Search for the cell housing the specified text and yield its [x, y] center coordinate. 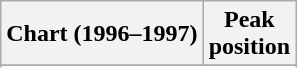
Peakposition [249, 34]
Chart (1996–1997) [102, 34]
